Output the [x, y] coordinate of the center of the cell containing the given text.  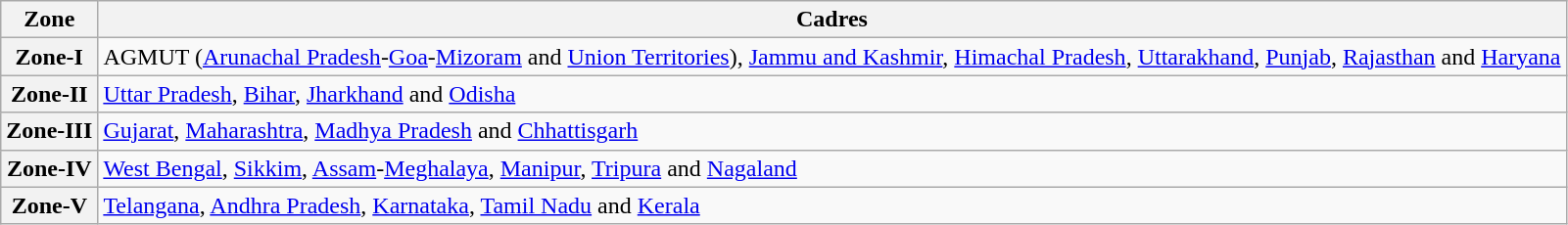
Zone-III [49, 131]
Gujarat, Maharashtra, Madhya Pradesh and Chhattisgarh [832, 131]
Zone-IV [49, 168]
Uttar Pradesh, Bihar, Jharkhand and Odisha [832, 94]
Telangana, Andhra Pradesh, Karnataka, Tamil Nadu and Kerala [832, 205]
AGMUT (Arunachal Pradesh-Goa-Mizoram and Union Territories), Jammu and Kashmir, Himachal Pradesh, Uttarakhand, Punjab, Rajasthan and Haryana [832, 57]
Zone [49, 20]
Zone-II [49, 94]
West Bengal, Sikkim, Assam-Meghalaya, Manipur, Tripura and Nagaland [832, 168]
Zone-I [49, 57]
Zone-V [49, 205]
Cadres [832, 20]
